Return the [X, Y] coordinate for the center point of the cell that contains the specified text.  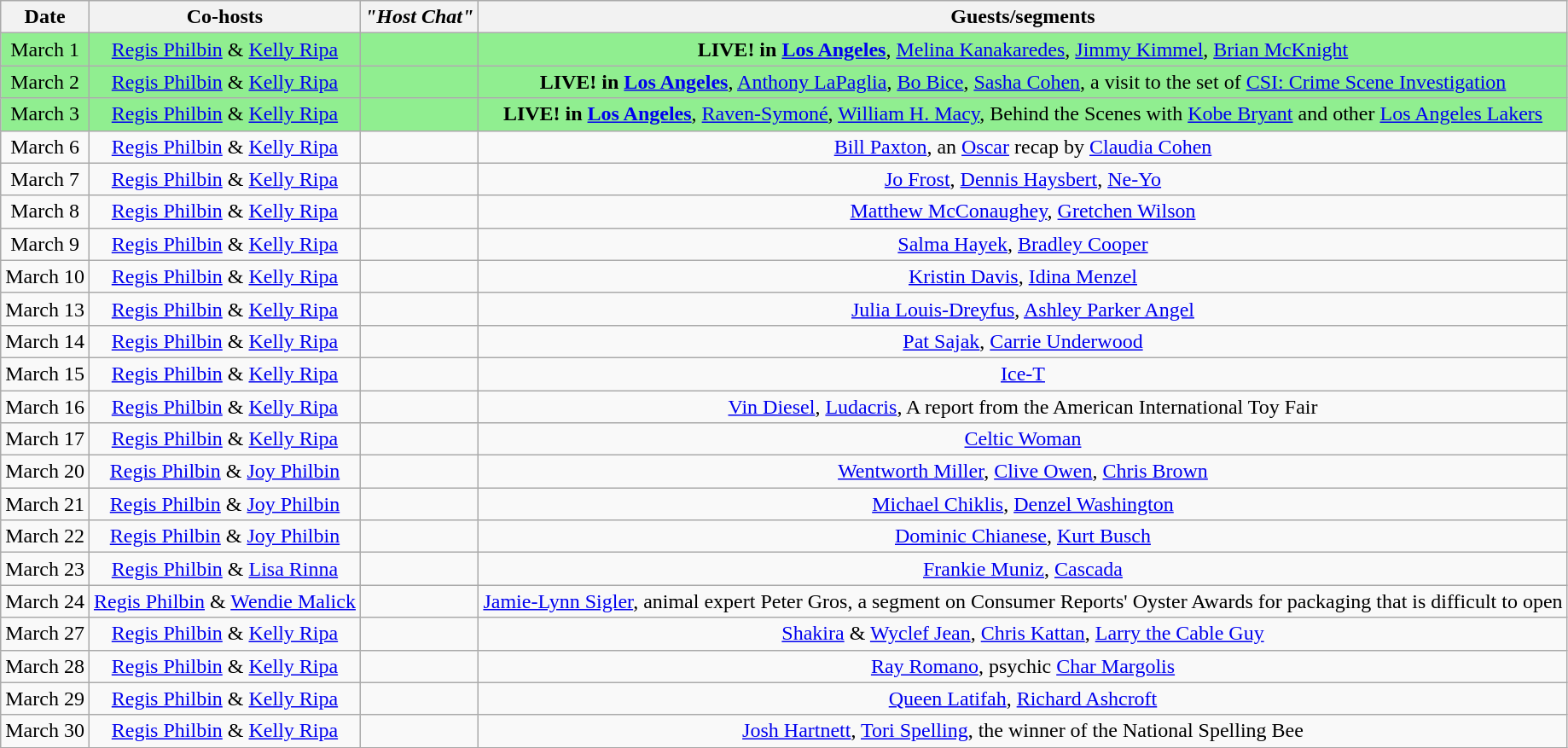
LIVE! in Los Angeles, Anthony LaPaglia, Bo Bice, Sasha Cohen, a visit to the set of CSI: Crime Scene Investigation [1023, 82]
Wentworth Miller, Clive Owen, Chris Brown [1023, 472]
March 9 [45, 244]
Ray Romano, psychic Char Margolis [1023, 666]
"Host Chat" [419, 17]
Co-hosts [224, 17]
March 30 [45, 731]
Dominic Chianese, Kurt Busch [1023, 536]
Jamie-Lynn Sigler, animal expert Peter Gros, a segment on Consumer Reports' Oyster Awards for packaging that is difficult to open [1023, 601]
Regis Philbin & Wendie Malick [224, 601]
March 20 [45, 472]
Kristin Davis, Idina Menzel [1023, 276]
March 22 [45, 536]
Date [45, 17]
Bill Paxton, an Oscar recap by Claudia Cohen [1023, 147]
Frankie Muniz, Cascada [1023, 569]
Josh Hartnett, Tori Spelling, the winner of the National Spelling Bee [1023, 731]
March 14 [45, 341]
Guests/segments [1023, 17]
Regis Philbin & Lisa Rinna [224, 569]
March 16 [45, 407]
March 15 [45, 374]
March 13 [45, 309]
March 24 [45, 601]
March 8 [45, 212]
Shakira & Wyclef Jean, Chris Kattan, Larry the Cable Guy [1023, 634]
Vin Diesel, Ludacris, A report from the American International Toy Fair [1023, 407]
LIVE! in Los Angeles, Raven-Symoné, William H. Macy, Behind the Scenes with Kobe Bryant and other Los Angeles Lakers [1023, 114]
March 7 [45, 179]
March 3 [45, 114]
March 28 [45, 666]
LIVE! in Los Angeles, Melina Kanakaredes, Jimmy Kimmel, Brian McKnight [1023, 49]
Pat Sajak, Carrie Underwood [1023, 341]
Matthew McConaughey, Gretchen Wilson [1023, 212]
Queen Latifah, Richard Ashcroft [1023, 699]
March 1 [45, 49]
Celtic Woman [1023, 439]
Ice-T [1023, 374]
Jo Frost, Dennis Haysbert, Ne-Yo [1023, 179]
March 2 [45, 82]
March 10 [45, 276]
Julia Louis-Dreyfus, Ashley Parker Angel [1023, 309]
Salma Hayek, Bradley Cooper [1023, 244]
March 27 [45, 634]
March 17 [45, 439]
March 29 [45, 699]
March 21 [45, 504]
March 23 [45, 569]
Michael Chiklis, Denzel Washington [1023, 504]
March 6 [45, 147]
